From the cell containing the given text, extract its center point as (x, y) coordinate. 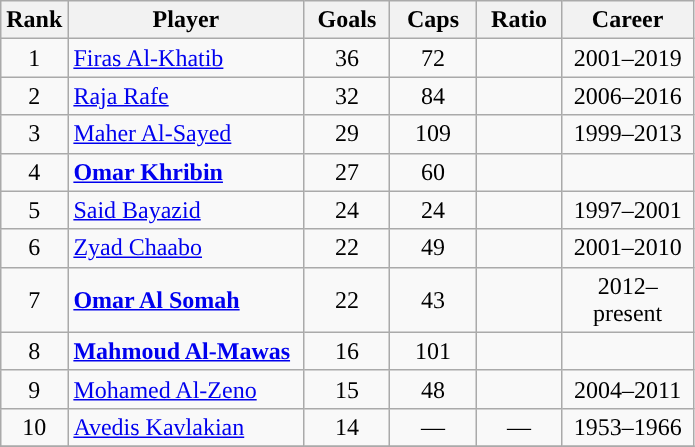
Firas Al-Khatib (186, 58)
49 (433, 248)
Raja Rafe (186, 96)
Mohamed Al-Zeno (186, 389)
60 (433, 172)
48 (433, 389)
Rank (34, 20)
2 (34, 96)
Omar Khribin (186, 172)
16 (347, 351)
29 (347, 134)
2001–2019 (628, 58)
Player (186, 20)
2004–2011 (628, 389)
8 (34, 351)
Omar Al Somah (186, 300)
Said Bayazid (186, 210)
6 (34, 248)
109 (433, 134)
14 (347, 427)
4 (34, 172)
Ratio (519, 20)
101 (433, 351)
72 (433, 58)
Mahmoud Al-Mawas (186, 351)
27 (347, 172)
Zyad Chaabo (186, 248)
1997–2001 (628, 210)
Caps (433, 20)
2001–2010 (628, 248)
5 (34, 210)
2012–present (628, 300)
1953–1966 (628, 427)
1999–2013 (628, 134)
84 (433, 96)
Goals (347, 20)
3 (34, 134)
Avedis Kavlakian (186, 427)
9 (34, 389)
43 (433, 300)
7 (34, 300)
Career (628, 20)
32 (347, 96)
Maher Al-Sayed (186, 134)
10 (34, 427)
2006–2016 (628, 96)
1 (34, 58)
15 (347, 389)
36 (347, 58)
